Provide the (x, y) coordinate of the cell's center where the given text is located.  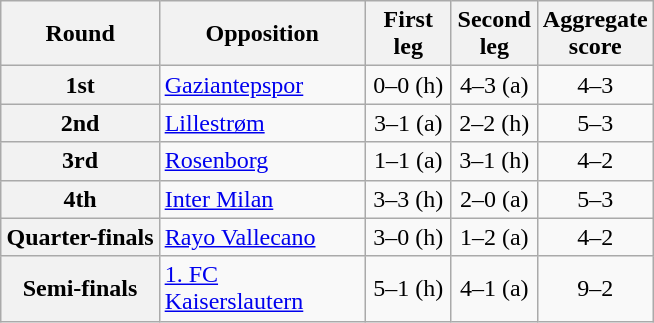
Rayo Vallecano (262, 237)
1. FC Kaiserslautern (262, 288)
Aggregate score (595, 34)
4–3 (595, 85)
4–3 (a) (494, 85)
Rosenborg (262, 161)
Quarter-finals (80, 237)
2–2 (h) (494, 123)
4th (80, 199)
3–0 (h) (408, 237)
3–3 (h) (408, 199)
First leg (408, 34)
9–2 (595, 288)
3rd (80, 161)
Inter Milan (262, 199)
Round (80, 34)
Opposition (262, 34)
Lillestrøm (262, 123)
3–1 (h) (494, 161)
Gaziantepspor (262, 85)
1–1 (a) (408, 161)
5–1 (h) (408, 288)
1–2 (a) (494, 237)
2nd (80, 123)
0–0 (h) (408, 85)
3–1 (a) (408, 123)
2–0 (a) (494, 199)
Semi-finals (80, 288)
1st (80, 85)
Second leg (494, 34)
4–1 (a) (494, 288)
